Return the (X, Y) coordinate for the center point of the cell that contains the specified text.  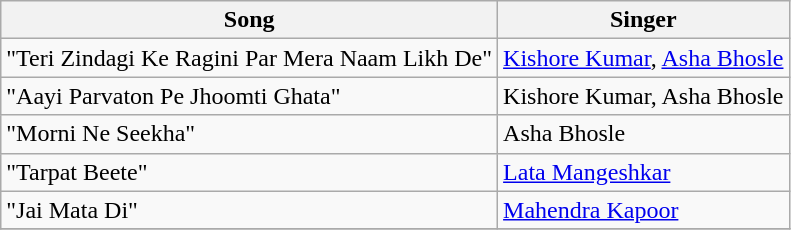
Lata Mangeshkar (644, 172)
Mahendra Kapoor (644, 210)
Singer (644, 20)
"Morni Ne Seekha" (250, 134)
Song (250, 20)
Asha Bhosle (644, 134)
"Tarpat Beete" (250, 172)
"Jai Mata Di" (250, 210)
"Teri Zindagi Ke Ragini Par Mera Naam Likh De" (250, 58)
"Aayi Parvaton Pe Jhoomti Ghata" (250, 96)
